Pinpoint the cell where the given text exists, returning its [x, y] midpoint coordinate. 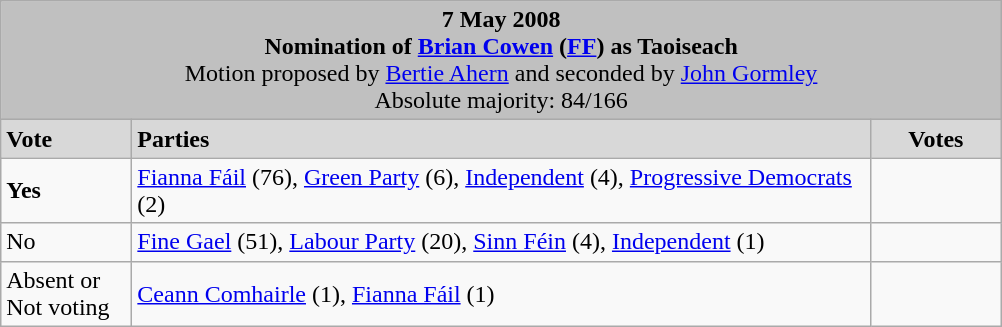
No [66, 242]
Fianna Fáil (76), Green Party (6), Independent (4), Progressive Democrats (2) [502, 190]
Vote [66, 139]
Fine Gael (51), Labour Party (20), Sinn Féin (4), Independent (1) [502, 242]
Parties [502, 139]
Ceann Comhairle (1), Fianna Fáil (1) [502, 294]
7 May 2008Nomination of Brian Cowen (FF) as TaoiseachMotion proposed by Bertie Ahern and seconded by John GormleyAbsolute majority: 84/166 [502, 60]
Votes [936, 139]
Absent orNot voting [66, 294]
Yes [66, 190]
